Provide the [X, Y] coordinate of the cell's center where the given text is located.  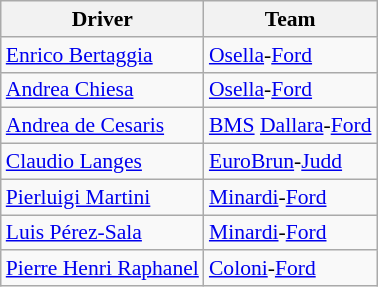
Pierluigi Martini [102, 197]
BMS Dallara-Ford [290, 126]
Pierre Henri Raphanel [102, 269]
Andrea Chiesa [102, 90]
Claudio Langes [102, 162]
Luis Pérez-Sala [102, 233]
Coloni-Ford [290, 269]
Team [290, 19]
Driver [102, 19]
EuroBrun-Judd [290, 162]
Enrico Bertaggia [102, 55]
Andrea de Cesaris [102, 126]
